Identify which cell holds the provided text, then report its [X, Y] central coordinate. 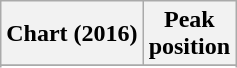
Peak position [189, 34]
Chart (2016) [72, 34]
